Output the [x, y] coordinate of the center of the cell containing the given text.  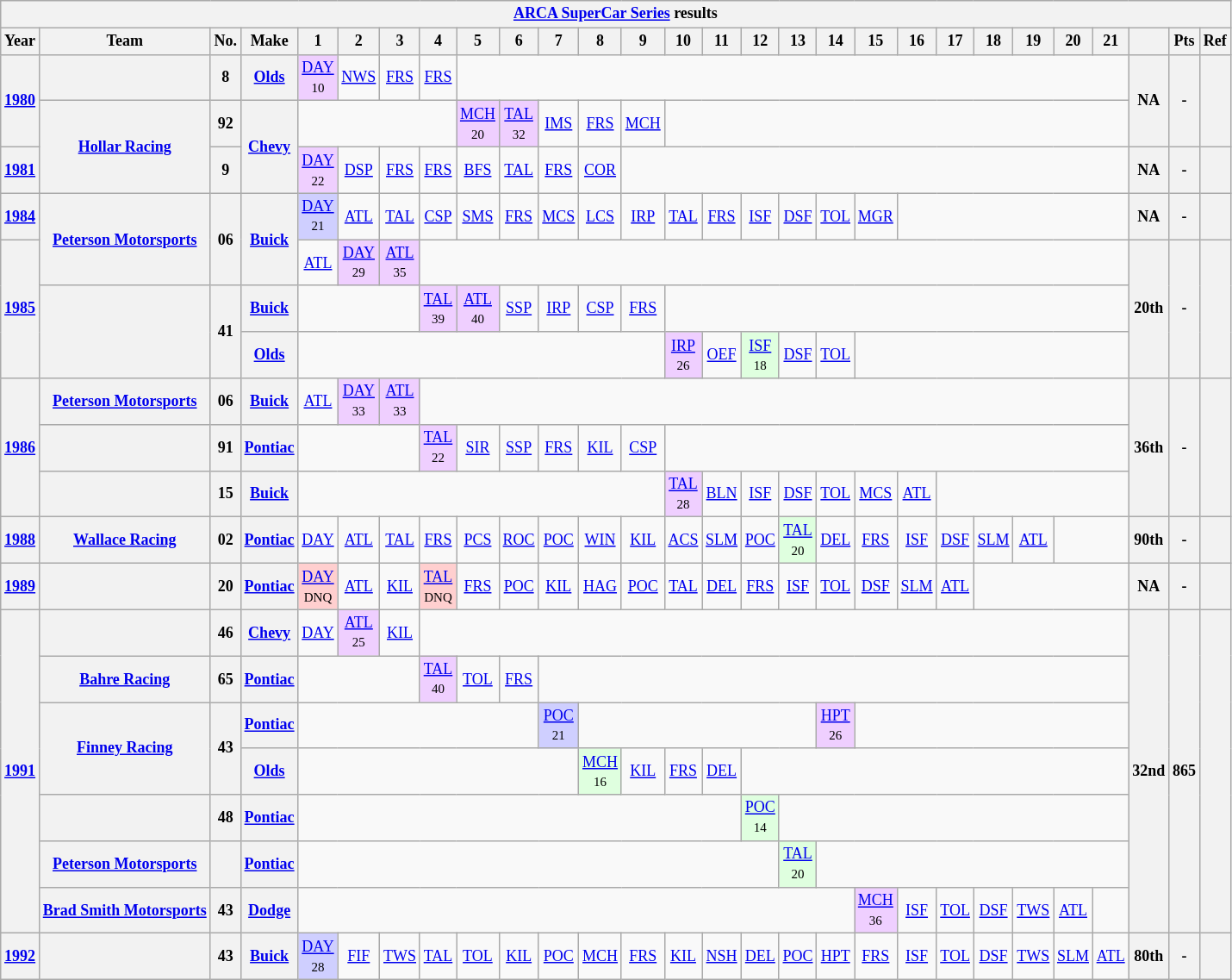
HPT26 [836, 725]
91 [226, 447]
1991 [21, 771]
FIF [358, 957]
4 [438, 41]
1985 [21, 309]
LCS [600, 216]
1989 [21, 586]
1988 [21, 540]
POC14 [760, 818]
Brad Smith Motorsports [124, 910]
Hollar Racing [124, 147]
21 [1111, 41]
Ref [1215, 41]
92 [226, 124]
ROC [519, 540]
No. [226, 41]
ATL25 [358, 633]
SIR [478, 447]
48 [226, 818]
Make [269, 41]
DAY33 [358, 402]
MCH20 [478, 124]
WIN [600, 540]
18 [993, 41]
IRP26 [683, 355]
10 [683, 41]
14 [836, 41]
HPT [836, 957]
BLN [722, 494]
1992 [21, 957]
32nd [1149, 771]
2 [358, 41]
MCH36 [876, 910]
3 [400, 41]
17 [955, 41]
Year [21, 41]
DAY10 [318, 78]
ATL40 [478, 309]
SMS [478, 216]
DAYDNQ [318, 586]
6 [519, 41]
POC21 [558, 725]
865 [1185, 771]
ISF18 [760, 355]
90th [1149, 540]
1981 [21, 170]
BFS [478, 170]
TAL32 [519, 124]
Wallace Racing [124, 540]
HAG [600, 586]
12 [760, 41]
ARCA SuperCar Series results [615, 14]
Pts [1185, 41]
COR [600, 170]
Team [124, 41]
65 [226, 679]
13 [798, 41]
DSP [358, 170]
1984 [21, 216]
TALDNQ [438, 586]
16 [917, 41]
DAY29 [358, 263]
IMS [558, 124]
TAL39 [438, 309]
Bahre Racing [124, 679]
41 [226, 331]
DAY28 [318, 957]
DAY21 [318, 216]
MGR [876, 216]
46 [226, 633]
80th [1149, 957]
11 [722, 41]
1986 [21, 448]
5 [478, 41]
36th [1149, 448]
ATL35 [400, 263]
7 [558, 41]
PCS [478, 540]
MCH16 [600, 771]
20th [1149, 309]
OEF [722, 355]
1 [318, 41]
Dodge [269, 910]
TAL22 [438, 447]
DAY22 [318, 170]
Finney Racing [124, 748]
19 [1034, 41]
TAL40 [438, 679]
TAL28 [683, 494]
NSH [722, 957]
NWS [358, 78]
02 [226, 540]
ACS [683, 540]
ATL33 [400, 402]
1980 [21, 100]
